Determine the (X, Y) coordinate at the center of the cell enclosing the given text.  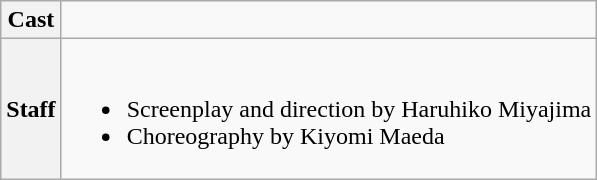
Staff (31, 109)
Cast (31, 20)
Screenplay and direction by Haruhiko MiyajimaChoreography by Kiyomi Maeda (329, 109)
